Scan for the cell matching the given text and deliver its (x, y) coordinate at center. 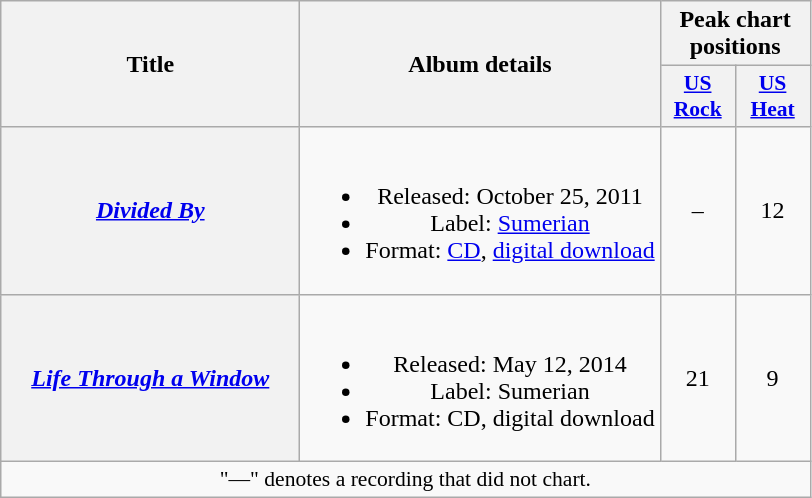
US Heat (772, 96)
US Rock (698, 96)
– (698, 210)
Divided By (150, 210)
Album details (480, 64)
12 (772, 210)
"—" denotes a recording that did not chart. (406, 479)
Peak chart positions (735, 34)
9 (772, 378)
Released: October 25, 2011Label: SumerianFormat: CD, digital download (480, 210)
Title (150, 64)
Life Through a Window (150, 378)
21 (698, 378)
Released: May 12, 2014Label: SumerianFormat: CD, digital download (480, 378)
